Search for the cell housing the specified text and yield its [X, Y] center coordinate. 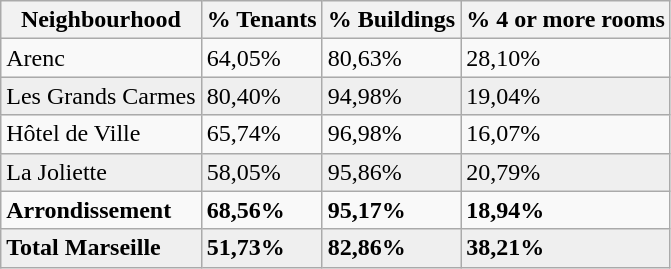
38,21% [566, 248]
18,94% [566, 210]
58,05% [262, 172]
96,98% [391, 134]
95,86% [391, 172]
65,74% [262, 134]
Neighbourhood [101, 20]
19,04% [566, 96]
Arrondissement [101, 210]
94,98% [391, 96]
% Tenants [262, 20]
Hôtel de Ville [101, 134]
80,40% [262, 96]
La Joliette [101, 172]
Les Grands Carmes [101, 96]
16,07% [566, 134]
95,17% [391, 210]
% Buildings [391, 20]
64,05% [262, 58]
82,86% [391, 248]
20,79% [566, 172]
68,56% [262, 210]
Arenc [101, 58]
Total Marseille [101, 248]
% 4 or more rooms [566, 20]
80,63% [391, 58]
28,10% [566, 58]
51,73% [262, 248]
